Scan for the cell matching the given text and deliver its (x, y) coordinate at center. 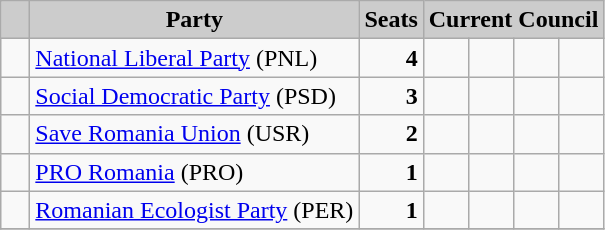
Romanian Ecologist Party (PER) (194, 210)
Save Romania Union (USR) (194, 134)
PRO Romania (PRO) (194, 172)
Social Democratic Party (PSD) (194, 96)
National Liberal Party (PNL) (194, 58)
2 (391, 134)
Party (194, 20)
4 (391, 58)
3 (391, 96)
Current Council (514, 20)
Seats (391, 20)
